Capture the cell that displays the provided text and extract its (X, Y) central coordinate. 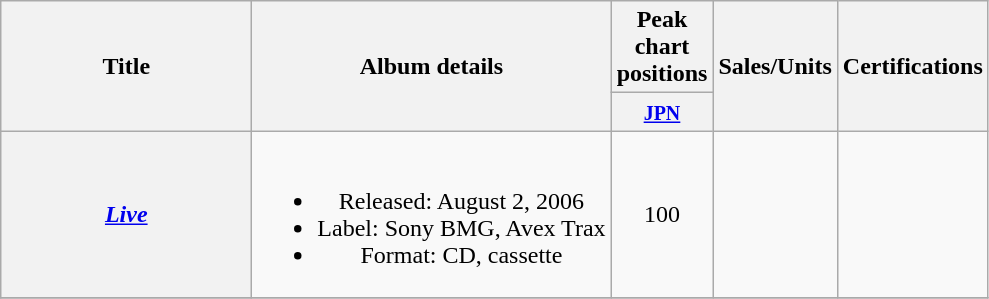
JPN (662, 112)
Album details (432, 66)
Sales/Units (775, 66)
Certifications (912, 66)
Live (126, 214)
100 (662, 214)
Title (126, 66)
Peak chart positions (662, 47)
Released: August 2, 2006Label: Sony BMG, Avex TraxFormat: CD, cassette (432, 214)
